Return the (x, y) coordinate for the center point of the cell that contains the specified text.  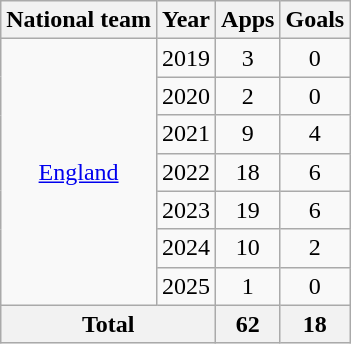
3 (248, 58)
2020 (186, 96)
Year (186, 20)
Total (108, 324)
9 (248, 134)
2021 (186, 134)
4 (315, 134)
2024 (186, 248)
19 (248, 210)
10 (248, 248)
Apps (248, 20)
2019 (186, 58)
62 (248, 324)
2022 (186, 172)
2025 (186, 286)
1 (248, 286)
National team (79, 20)
2023 (186, 210)
England (79, 172)
Goals (315, 20)
